Locate the cell with the specified text and output its (X, Y) center coordinate. 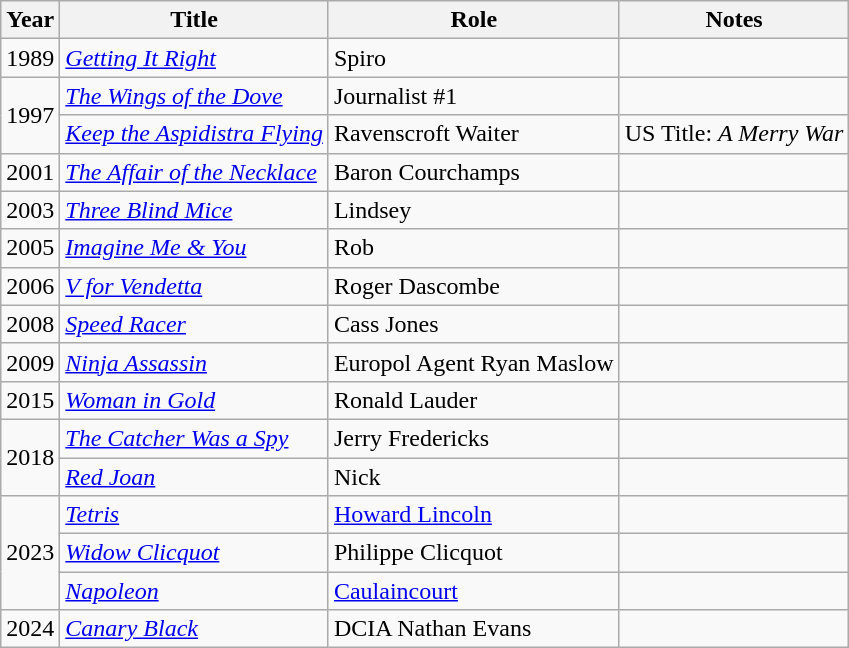
2008 (30, 324)
Ronald Lauder (474, 400)
2023 (30, 553)
Nick (474, 477)
The Wings of the Dove (194, 96)
Tetris (194, 515)
2018 (30, 457)
Title (194, 20)
Roger Dascombe (474, 286)
Baron Courchamps (474, 172)
Lindsey (474, 210)
US Title: A Merry War (734, 134)
1989 (30, 58)
The Affair of the Necklace (194, 172)
Journalist #1 (474, 96)
Widow Clicquot (194, 553)
The Catcher Was a Spy (194, 438)
Napoleon (194, 591)
2006 (30, 286)
Howard Lincoln (474, 515)
Role (474, 20)
Cass Jones (474, 324)
Notes (734, 20)
Imagine Me & You (194, 248)
Canary Black (194, 629)
Red Joan (194, 477)
2001 (30, 172)
DCIA Nathan Evans (474, 629)
Rob (474, 248)
Woman in Gold (194, 400)
2024 (30, 629)
Three Blind Mice (194, 210)
Jerry Fredericks (474, 438)
Keep the Aspidistra Flying (194, 134)
Speed Racer (194, 324)
Year (30, 20)
Philippe Clicquot (474, 553)
Spiro (474, 58)
Europol Agent Ryan Maslow (474, 362)
Getting It Right (194, 58)
2015 (30, 400)
Ravenscroft Waiter (474, 134)
Caulaincourt (474, 591)
Ninja Assassin (194, 362)
1997 (30, 115)
V for Vendetta (194, 286)
2003 (30, 210)
2009 (30, 362)
2005 (30, 248)
